Pinpoint the cell where the given text exists, returning its (x, y) midpoint coordinate. 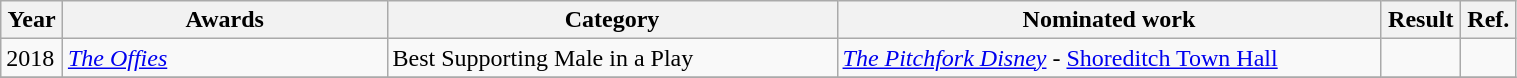
Year (32, 20)
Nominated work (1109, 20)
Category (612, 20)
2018 (32, 58)
Ref. (1488, 20)
The Pitchfork Disney - Shoreditch Town Hall (1109, 58)
Result (1421, 20)
Awards (224, 20)
Best Supporting Male in a Play (612, 58)
The Offies (224, 58)
